Find where the given text appears and provide that cell's center as (X, Y) coordinate. 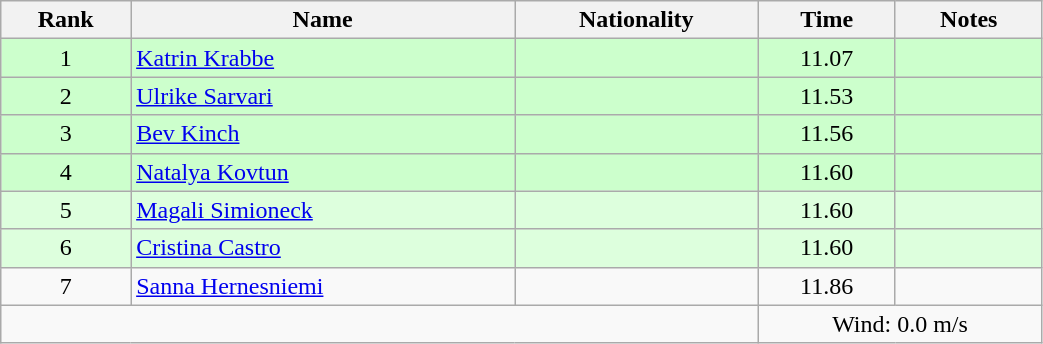
5 (66, 210)
Name (323, 20)
Time (826, 20)
Notes (968, 20)
2 (66, 96)
Bev Kinch (323, 134)
1 (66, 58)
11.53 (826, 96)
Ulrike Sarvari (323, 96)
7 (66, 286)
Cristina Castro (323, 248)
Nationality (636, 20)
11.07 (826, 58)
Magali Simioneck (323, 210)
Katrin Krabbe (323, 58)
4 (66, 172)
Sanna Hernesniemi (323, 286)
Natalya Kovtun (323, 172)
11.56 (826, 134)
3 (66, 134)
Wind: 0.0 m/s (900, 324)
11.86 (826, 286)
Rank (66, 20)
6 (66, 248)
